Pinpoint the cell where the given text exists, returning its (x, y) midpoint coordinate. 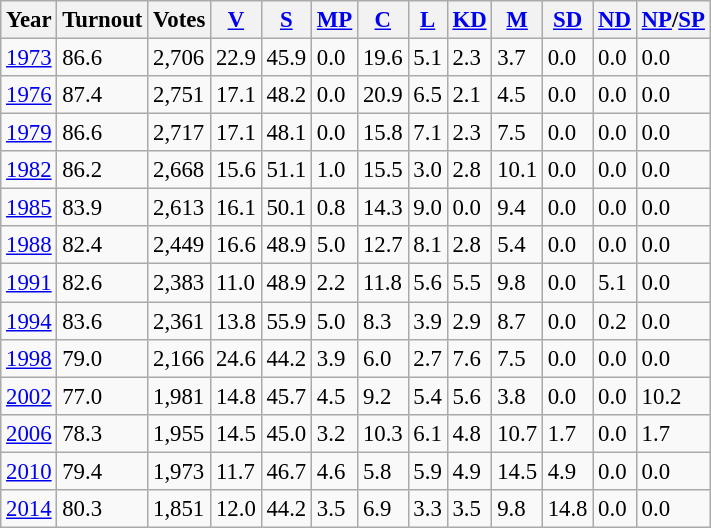
2,166 (180, 358)
15.8 (383, 133)
83.6 (102, 321)
2,706 (180, 58)
1979 (29, 133)
0.2 (615, 321)
11.8 (383, 283)
24.6 (236, 358)
S (286, 20)
1,973 (180, 471)
51.1 (286, 170)
16.1 (236, 208)
1973 (29, 58)
14.3 (383, 208)
6.1 (428, 433)
1988 (29, 245)
6.5 (428, 95)
6.9 (383, 509)
3.3 (428, 509)
77.0 (102, 396)
2.7 (428, 358)
1998 (29, 358)
2002 (29, 396)
2,383 (180, 283)
4.6 (335, 471)
46.7 (286, 471)
KD (470, 20)
1991 (29, 283)
1982 (29, 170)
1985 (29, 208)
11.0 (236, 283)
10.1 (517, 170)
1,955 (180, 433)
M (517, 20)
7.1 (428, 133)
13.8 (236, 321)
48.2 (286, 95)
86.2 (102, 170)
11.7 (236, 471)
15.5 (383, 170)
2,717 (180, 133)
2006 (29, 433)
1.0 (335, 170)
2,751 (180, 95)
2010 (29, 471)
15.6 (236, 170)
1,981 (180, 396)
8.3 (383, 321)
2,449 (180, 245)
9.4 (517, 208)
ND (615, 20)
10.3 (383, 433)
2,361 (180, 321)
SD (567, 20)
Year (29, 20)
80.3 (102, 509)
45.0 (286, 433)
8.7 (517, 321)
2014 (29, 509)
45.7 (286, 396)
12.0 (236, 509)
79.0 (102, 358)
Turnout (102, 20)
55.9 (286, 321)
22.9 (236, 58)
6.0 (383, 358)
87.4 (102, 95)
83.9 (102, 208)
MP (335, 20)
2.9 (470, 321)
10.2 (673, 396)
1976 (29, 95)
NP/SP (673, 20)
0.8 (335, 208)
16.6 (236, 245)
3.2 (335, 433)
19.6 (383, 58)
3.0 (428, 170)
7.6 (470, 358)
82.6 (102, 283)
82.4 (102, 245)
1,851 (180, 509)
45.9 (286, 58)
1994 (29, 321)
2,668 (180, 170)
4.8 (470, 433)
L (428, 20)
12.7 (383, 245)
10.7 (517, 433)
8.1 (428, 245)
20.9 (383, 95)
48.1 (286, 133)
78.3 (102, 433)
3.7 (517, 58)
3.8 (517, 396)
9.0 (428, 208)
5.5 (470, 283)
V (236, 20)
2,613 (180, 208)
5.8 (383, 471)
50.1 (286, 208)
C (383, 20)
5.9 (428, 471)
79.4 (102, 471)
Votes (180, 20)
2.2 (335, 283)
2.1 (470, 95)
9.2 (383, 396)
